Find where the given text appears and provide that cell's center as [X, Y] coordinate. 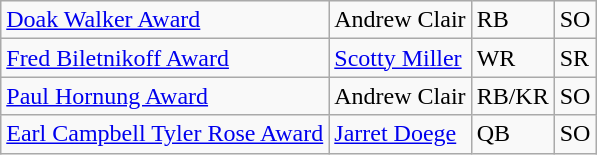
QB [512, 134]
Earl Campbell Tyler Rose Award [165, 134]
RB/KR [512, 96]
Paul Hornung Award [165, 96]
RB [512, 20]
Scotty Miller [400, 58]
Jarret Doege [400, 134]
SR [575, 58]
Fred Biletnikoff Award [165, 58]
Doak Walker Award [165, 20]
WR [512, 58]
